Find where the given text appears and provide that cell's center as (x, y) coordinate. 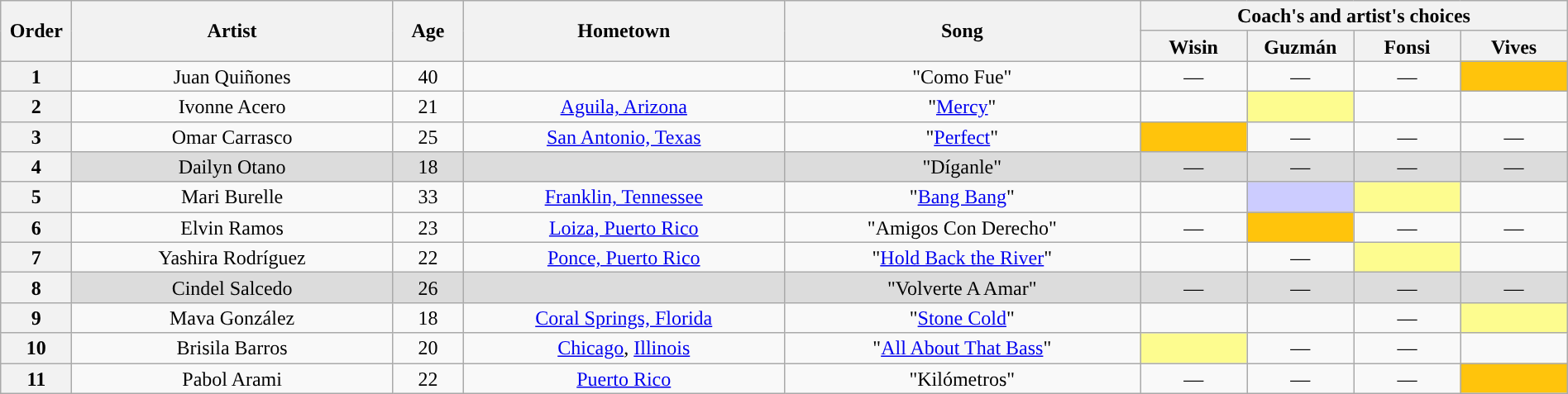
2 (36, 106)
8 (36, 287)
11 (36, 378)
Wisin (1194, 46)
"Mercy" (963, 106)
1 (36, 76)
9 (36, 317)
"Kilómetros" (963, 378)
21 (428, 106)
Puerto Rico (624, 378)
20 (428, 349)
33 (428, 197)
7 (36, 258)
"Díganle" (963, 167)
Artist (232, 31)
5 (36, 197)
"All About That Bass" (963, 349)
Cindel Salcedo (232, 287)
Vives (1513, 46)
Aguila, Arizona (624, 106)
25 (428, 137)
"Perfect" (963, 137)
Yashira Rodríguez (232, 258)
San Antonio, Texas (624, 137)
Franklin, Tennessee (624, 197)
"Hold Back the River" (963, 258)
Juan Quiñones (232, 76)
Hometown (624, 31)
Loiza, Puerto Rico (624, 228)
"Bang Bang" (963, 197)
"Amigos Con Derecho" (963, 228)
"Como Fue" (963, 76)
Pabol Arami (232, 378)
3 (36, 137)
Mava González (232, 317)
Ponce, Puerto Rico (624, 258)
Ivonne Acero (232, 106)
10 (36, 349)
Brisila Barros (232, 349)
26 (428, 287)
"Volverte A Amar" (963, 287)
40 (428, 76)
Fonsi (1408, 46)
23 (428, 228)
Omar Carrasco (232, 137)
Guzmán (1300, 46)
Coach's and artist's choices (1355, 17)
Age (428, 31)
Order (36, 31)
Dailyn Otano (232, 167)
"Stone Cold" (963, 317)
Elvin Ramos (232, 228)
Song (963, 31)
4 (36, 167)
Chicago, Illinois (624, 349)
Coral Springs, Florida (624, 317)
6 (36, 228)
Mari Burelle (232, 197)
